Determine the (x, y) coordinate at the center of the cell enclosing the given text.  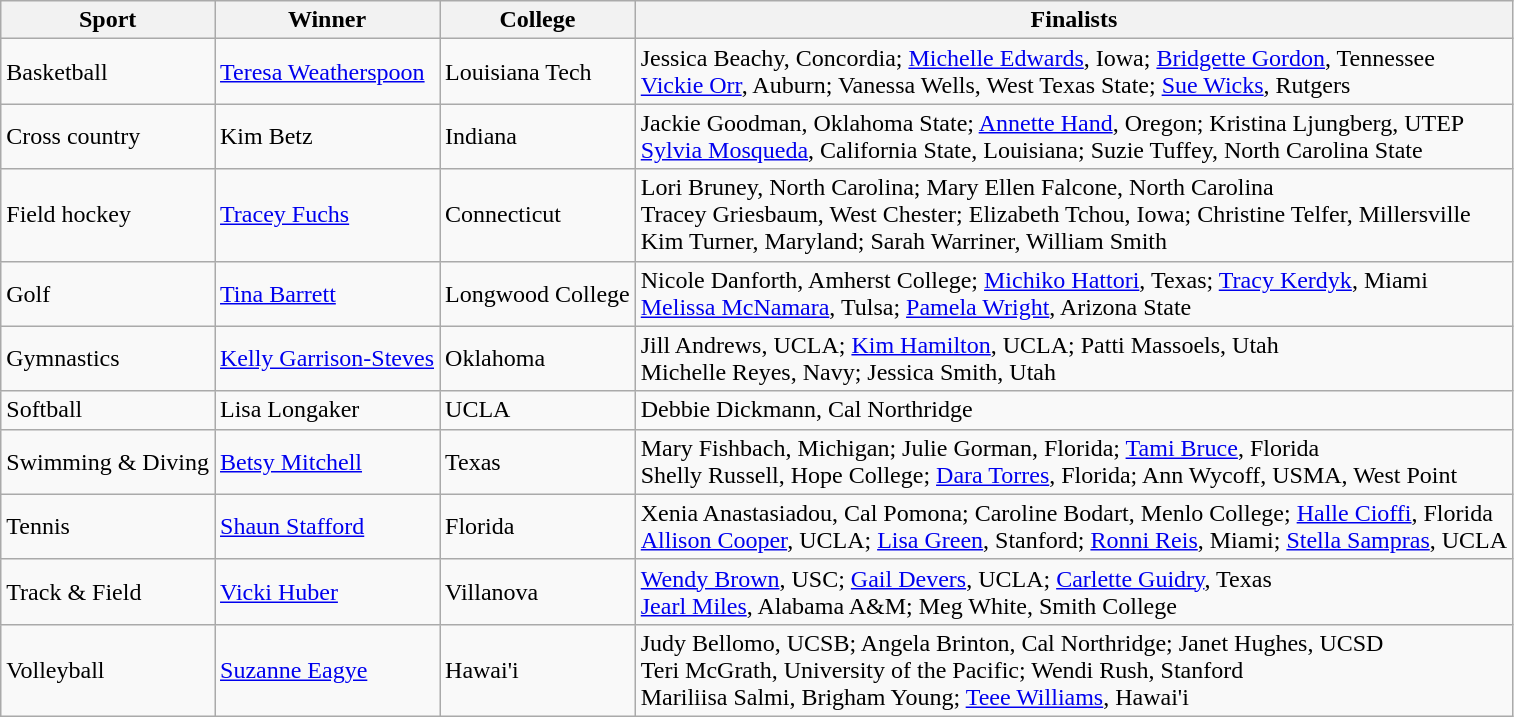
Tina Barrett (326, 294)
Florida (538, 526)
Texas (538, 462)
Tracey Fuchs (326, 215)
Winner (326, 20)
Gymnastics (108, 358)
Louisiana Tech (538, 72)
Shaun Stafford (326, 526)
Basketball (108, 72)
Debbie Dickmann, Cal Northridge (1074, 410)
Hawai'i (538, 670)
Lisa Longaker (326, 410)
Jessica Beachy, Concordia; Michelle Edwards, Iowa; Bridgette Gordon, TennesseeVickie Orr, Auburn; Vanessa Wells, West Texas State; Sue Wicks, Rutgers (1074, 72)
College (538, 20)
Jill Andrews, UCLA; Kim Hamilton, UCLA; Patti Massoels, UtahMichelle Reyes, Navy; Jessica Smith, Utah (1074, 358)
Tennis (108, 526)
Track & Field (108, 592)
Kelly Garrison-Steves (326, 358)
Softball (108, 410)
Kim Betz (326, 136)
Connecticut (538, 215)
UCLA (538, 410)
Vicki Huber (326, 592)
Teresa Weatherspoon (326, 72)
Oklahoma (538, 358)
Mary Fishbach, Michigan; Julie Gorman, Florida; Tami Bruce, FloridaShelly Russell, Hope College; Dara Torres, Florida; Ann Wycoff, USMA, West Point (1074, 462)
Wendy Brown, USC; Gail Devers, UCLA; Carlette Guidry, TexasJearl Miles, Alabama A&M; Meg White, Smith College (1074, 592)
Nicole Danforth, Amherst College; Michiko Hattori, Texas; Tracy Kerdyk, MiamiMelissa McNamara, Tulsa; Pamela Wright, Arizona State (1074, 294)
Indiana (538, 136)
Finalists (1074, 20)
Longwood College (538, 294)
Golf (108, 294)
Villanova (538, 592)
Betsy Mitchell (326, 462)
Sport (108, 20)
Suzanne Eagye (326, 670)
Field hockey (108, 215)
Volleyball (108, 670)
Cross country (108, 136)
Swimming & Diving (108, 462)
